Search for the cell housing the specified text and yield its (x, y) center coordinate. 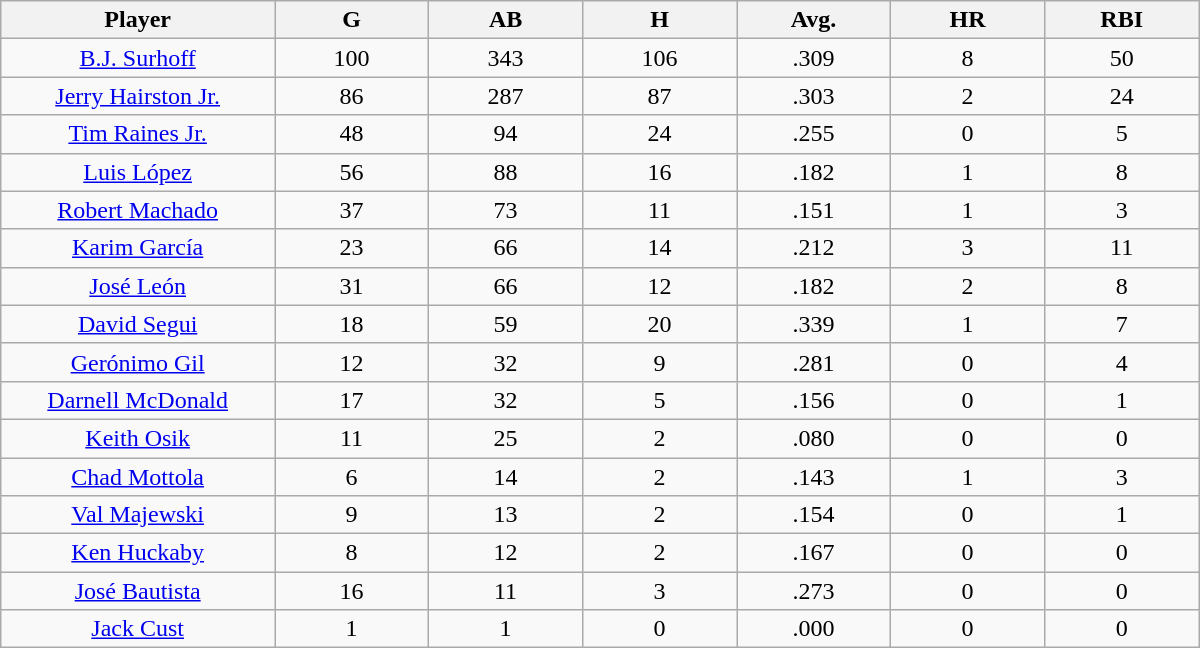
23 (352, 248)
.154 (814, 515)
Ken Huckaby (138, 553)
73 (506, 210)
.255 (814, 134)
.167 (814, 553)
Luis López (138, 172)
Jack Cust (138, 629)
343 (506, 58)
B.J. Surhoff (138, 58)
86 (352, 96)
Keith Osik (138, 438)
87 (660, 96)
AB (506, 20)
59 (506, 324)
Robert Machado (138, 210)
Karim García (138, 248)
G (352, 20)
.212 (814, 248)
50 (1122, 58)
.309 (814, 58)
88 (506, 172)
Darnell McDonald (138, 400)
25 (506, 438)
100 (352, 58)
.303 (814, 96)
José Bautista (138, 591)
Chad Mottola (138, 477)
Tim Raines Jr. (138, 134)
.151 (814, 210)
17 (352, 400)
HR (968, 20)
Val Majewski (138, 515)
Jerry Hairston Jr. (138, 96)
.143 (814, 477)
287 (506, 96)
106 (660, 58)
7 (1122, 324)
31 (352, 286)
Player (138, 20)
.339 (814, 324)
.281 (814, 362)
6 (352, 477)
David Segui (138, 324)
.273 (814, 591)
Avg. (814, 20)
Gerónimo Gil (138, 362)
20 (660, 324)
.156 (814, 400)
RBI (1122, 20)
José León (138, 286)
48 (352, 134)
.080 (814, 438)
13 (506, 515)
37 (352, 210)
18 (352, 324)
94 (506, 134)
.000 (814, 629)
H (660, 20)
4 (1122, 362)
56 (352, 172)
